Find where the given text appears and provide that cell's center as (x, y) coordinate. 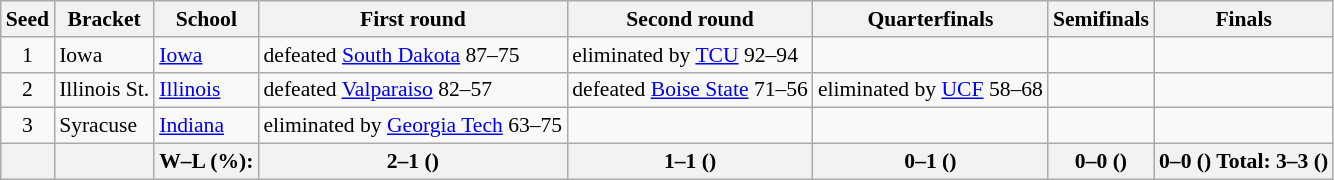
School (206, 19)
Syracuse (104, 126)
2–1 () (412, 162)
defeated Boise State 71–56 (690, 90)
0–0 () Total: 3–3 () (1244, 162)
First round (412, 19)
Quarterfinals (930, 19)
0–1 () (930, 162)
Seed (28, 19)
eliminated by TCU 92–94 (690, 55)
Finals (1244, 19)
0–0 () (1101, 162)
Illinois (206, 90)
eliminated by UCF 58–68 (930, 90)
1–1 () (690, 162)
W–L (%): (206, 162)
defeated Valparaiso 82–57 (412, 90)
3 (28, 126)
eliminated by Georgia Tech 63–75 (412, 126)
Semifinals (1101, 19)
defeated South Dakota 87–75 (412, 55)
2 (28, 90)
Illinois St. (104, 90)
Bracket (104, 19)
Second round (690, 19)
1 (28, 55)
Indiana (206, 126)
